For the text-containing cell, return its midpoint in [X, Y] coordinate format. 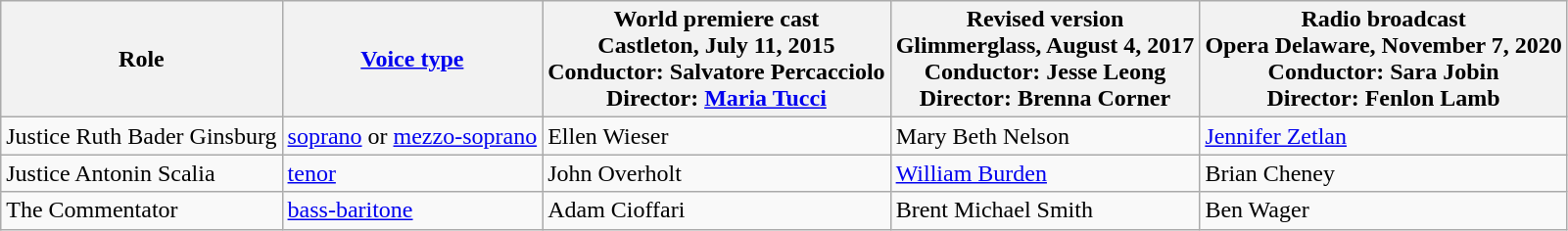
Mary Beth Nelson [1045, 136]
The Commentator [141, 210]
tenor [412, 173]
Jennifer Zetlan [1383, 136]
soprano or mezzo-soprano [412, 136]
Revised versionGlimmerglass, August 4, 2017Conductor: Jesse LeongDirector: Brenna Corner [1045, 59]
Radio broadcastOpera Delaware, November 7, 2020Conductor: Sara JobinDirector: Fenlon Lamb [1383, 59]
Ellen Wieser [717, 136]
Ben Wager [1383, 210]
Voice type [412, 59]
Justice Ruth Bader Ginsburg [141, 136]
William Burden [1045, 173]
Brent Michael Smith [1045, 210]
John Overholt [717, 173]
World premiere castCastleton, July 11, 2015Conductor: Salvatore PercaccioloDirector: Maria Tucci [717, 59]
bass-baritone [412, 210]
Brian Cheney [1383, 173]
Adam Cioffari [717, 210]
Role [141, 59]
Justice Antonin Scalia [141, 173]
